Capture the cell that displays the provided text and extract its (x, y) central coordinate. 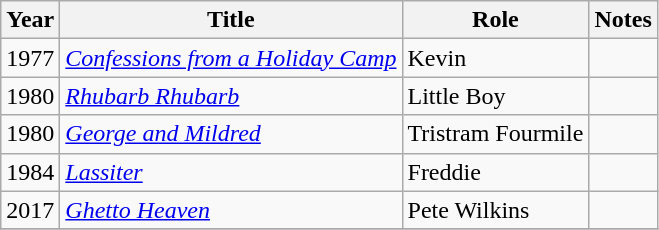
Freddie (496, 172)
Title (231, 20)
1977 (30, 58)
Little Boy (496, 96)
Kevin (496, 58)
George and Mildred (231, 134)
Pete Wilkins (496, 210)
Tristram Fourmile (496, 134)
Year (30, 20)
1984 (30, 172)
Ghetto Heaven (231, 210)
Rhubarb Rhubarb (231, 96)
Notes (623, 20)
2017 (30, 210)
Confessions from a Holiday Camp (231, 58)
Lassiter (231, 172)
Role (496, 20)
